For the text-containing cell, return its midpoint in [x, y] coordinate format. 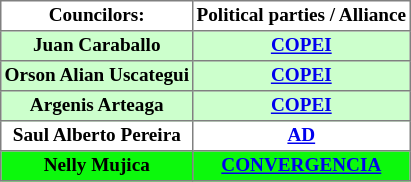
Juan Caraballo [97, 46]
Political parties / Alliance [302, 16]
AD [302, 136]
CONVERGENCIA [302, 166]
Orson Alian Uscategui [97, 76]
Argenis Arteaga [97, 106]
Saul Alberto Pereira [97, 136]
Councilors: [97, 16]
Nelly Mujica [97, 166]
